For the text-containing cell, return its midpoint in (x, y) coordinate format. 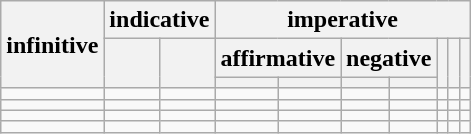
indicative (160, 20)
infinitive (52, 44)
affirmative (278, 58)
imperative (342, 20)
negative (389, 58)
